For the text-containing cell, return its midpoint in [x, y] coordinate format. 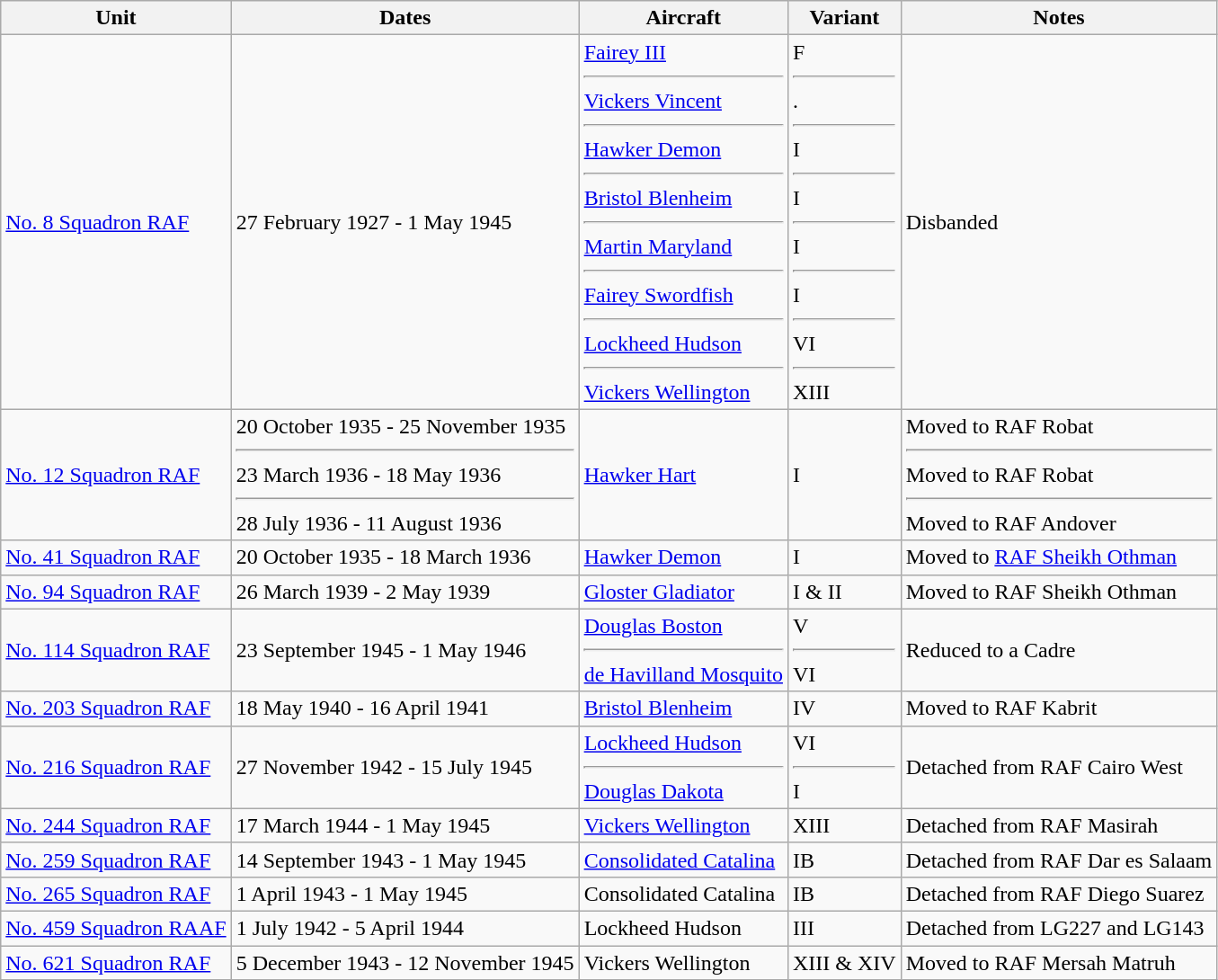
No. 216 Squadron RAF [116, 767]
Unit [116, 18]
IV [844, 708]
No. 114 Squadron RAF [116, 650]
Bristol Blenheim [683, 708]
No. 265 Squadron RAF [116, 894]
Moved to RAF Mersah Matruh [1059, 963]
20 October 1935 - 18 March 1936 [405, 557]
III [844, 928]
Detached from LG227 and LG143 [1059, 928]
I & II [844, 592]
Detached from RAF Diego Suarez [1059, 894]
Moved to RAF Kabrit [1059, 708]
Variant [844, 18]
1 July 1942 - 5 April 1944 [405, 928]
No. 94 Squadron RAF [116, 592]
Notes [1059, 18]
Lockheed Hudson [683, 928]
Lockheed HudsonDouglas Dakota [683, 767]
23 September 1945 - 1 May 1946 [405, 650]
27 November 1942 - 15 July 1945 [405, 767]
Aircraft [683, 18]
Detached from RAF Cairo West [1059, 767]
5 December 1943 - 12 November 1945 [405, 963]
Douglas Bostonde Havilland Mosquito [683, 650]
1 April 1943 - 1 May 1945 [405, 894]
17 March 1944 - 1 May 1945 [405, 825]
Disbanded [1059, 222]
VII [844, 767]
No. 12 Squadron RAF [116, 475]
XIII & XIV [844, 963]
20 October 1935 - 25 November 193523 March 1936 - 18 May 193628 July 1936 - 11 August 1936 [405, 475]
No. 244 Squadron RAF [116, 825]
XIII [844, 825]
26 March 1939 - 2 May 1939 [405, 592]
27 February 1927 - 1 May 1945 [405, 222]
Dates [405, 18]
Fairey IIIVickers VincentHawker DemonBristol BlenheimMartin MarylandFairey SwordfishLockheed HudsonVickers Wellington [683, 222]
No. 8 Squadron RAF [116, 222]
No. 459 Squadron RAAF [116, 928]
Detached from RAF Masirah [1059, 825]
14 September 1943 - 1 May 1945 [405, 860]
No. 41 Squadron RAF [116, 557]
18 May 1940 - 16 April 1941 [405, 708]
Reduced to a Cadre [1059, 650]
VVI [844, 650]
Moved to RAF RobatMoved to RAF RobatMoved to RAF Andover [1059, 475]
Gloster Gladiator [683, 592]
No. 621 Squadron RAF [116, 963]
Hawker Demon [683, 557]
Hawker Hart [683, 475]
F.IIIIVIXIII [844, 222]
No. 259 Squadron RAF [116, 860]
Detached from RAF Dar es Salaam [1059, 860]
No. 203 Squadron RAF [116, 708]
